Detect which cell encompasses the target text, then output its [x, y] center coordinate. 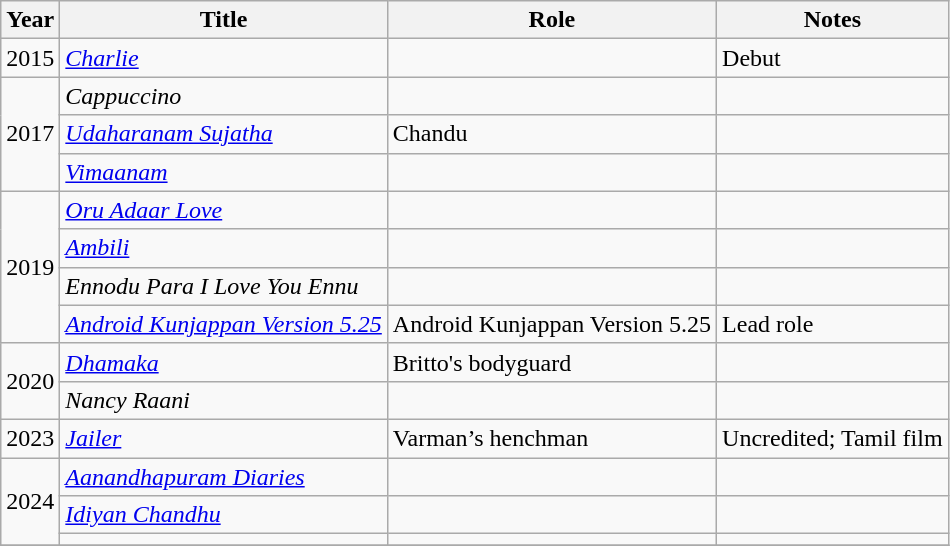
2017 [30, 134]
2020 [30, 381]
Debut [833, 58]
Uncredited; Tamil film [833, 438]
2019 [30, 267]
Year [30, 20]
Aanandhapuram Diaries [224, 477]
2023 [30, 438]
Title [224, 20]
Role [552, 20]
Ambili [224, 248]
Cappuccino [224, 96]
2024 [30, 502]
Oru Adaar Love [224, 210]
Nancy Raani [224, 400]
Jailer [224, 438]
Udaharanam Sujatha [224, 134]
Charlie [224, 58]
Ennodu Para I Love You Ennu [224, 286]
Notes [833, 20]
Vimaanam [224, 172]
Varman’s henchman [552, 438]
Dhamaka [224, 362]
2015 [30, 58]
Britto's bodyguard [552, 362]
Lead role [833, 324]
Chandu [552, 134]
Idiyan Chandhu [224, 515]
